For the text-containing cell, return its midpoint in [x, y] coordinate format. 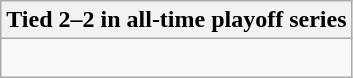
Tied 2–2 in all-time playoff series [176, 20]
